Extract the [X, Y] coordinate from the center of the cell holding the provided text.  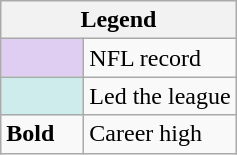
Led the league [160, 96]
Legend [118, 20]
Career high [160, 134]
Bold [42, 134]
NFL record [160, 58]
